Search for the cell housing the specified text and yield its (x, y) center coordinate. 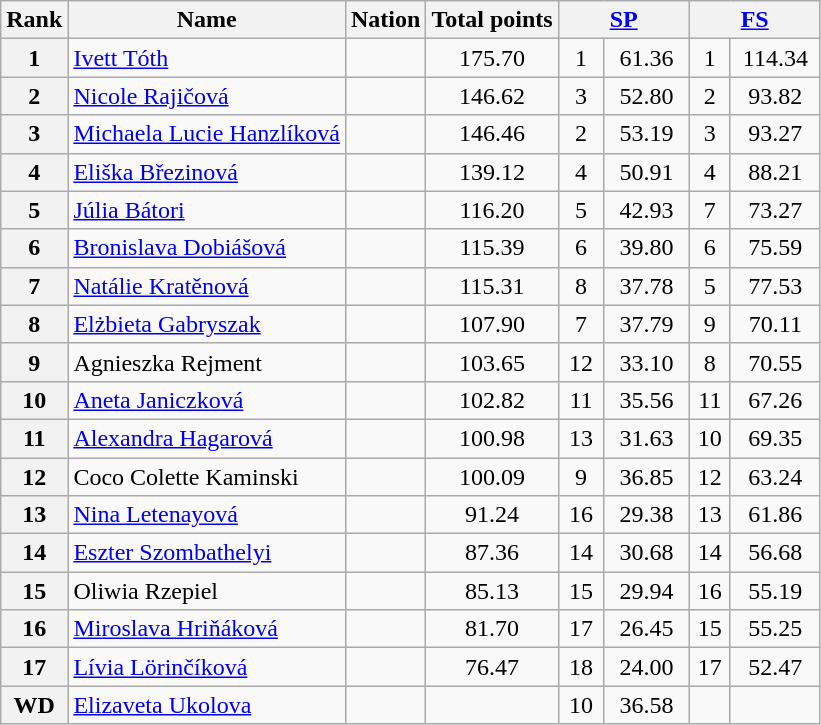
37.79 (646, 324)
100.09 (492, 477)
39.80 (646, 248)
SP (624, 20)
Oliwia Rzepiel (207, 591)
Nina Letenayová (207, 515)
100.98 (492, 438)
67.26 (775, 400)
Agnieszka Rejment (207, 362)
31.63 (646, 438)
Eliška Březinová (207, 172)
Bronislava Dobiášová (207, 248)
Alexandra Hagarová (207, 438)
73.27 (775, 210)
139.12 (492, 172)
FS (754, 20)
Miroslava Hriňáková (207, 629)
Name (207, 20)
115.39 (492, 248)
85.13 (492, 591)
146.46 (492, 134)
Total points (492, 20)
55.25 (775, 629)
93.27 (775, 134)
42.93 (646, 210)
36.85 (646, 477)
35.56 (646, 400)
76.47 (492, 667)
107.90 (492, 324)
Aneta Janiczková (207, 400)
Nicole Rajičová (207, 96)
Elizaveta Ukolova (207, 705)
81.70 (492, 629)
91.24 (492, 515)
55.19 (775, 591)
61.86 (775, 515)
52.47 (775, 667)
70.11 (775, 324)
75.59 (775, 248)
63.24 (775, 477)
146.62 (492, 96)
103.65 (492, 362)
Coco Colette Kaminski (207, 477)
93.82 (775, 96)
37.78 (646, 286)
70.55 (775, 362)
Eszter Szombathelyi (207, 553)
175.70 (492, 58)
Júlia Bátori (207, 210)
116.20 (492, 210)
88.21 (775, 172)
24.00 (646, 667)
Rank (34, 20)
29.94 (646, 591)
52.80 (646, 96)
26.45 (646, 629)
77.53 (775, 286)
Ivett Tóth (207, 58)
102.82 (492, 400)
87.36 (492, 553)
61.36 (646, 58)
36.58 (646, 705)
69.35 (775, 438)
WD (34, 705)
Lívia Lörinčíková (207, 667)
Natálie Kratěnová (207, 286)
115.31 (492, 286)
33.10 (646, 362)
53.19 (646, 134)
114.34 (775, 58)
18 (581, 667)
50.91 (646, 172)
Michaela Lucie Hanzlíková (207, 134)
30.68 (646, 553)
Nation (385, 20)
56.68 (775, 553)
29.38 (646, 515)
Elżbieta Gabryszak (207, 324)
